Locate the cell with the specified text and output its (X, Y) center coordinate. 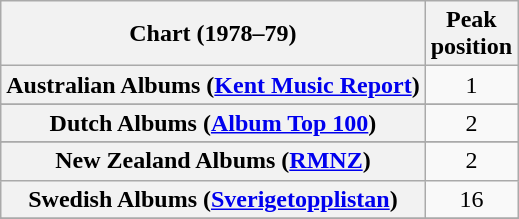
New Zealand Albums (RMNZ) (213, 161)
Chart (1978–79) (213, 34)
Australian Albums (Kent Music Report) (213, 85)
Dutch Albums (Album Top 100) (213, 123)
Swedish Albums (Sverigetopplistan) (213, 199)
1 (471, 85)
16 (471, 199)
Peakposition (471, 34)
